Scan for the cell matching the given text and deliver its [x, y] coordinate at center. 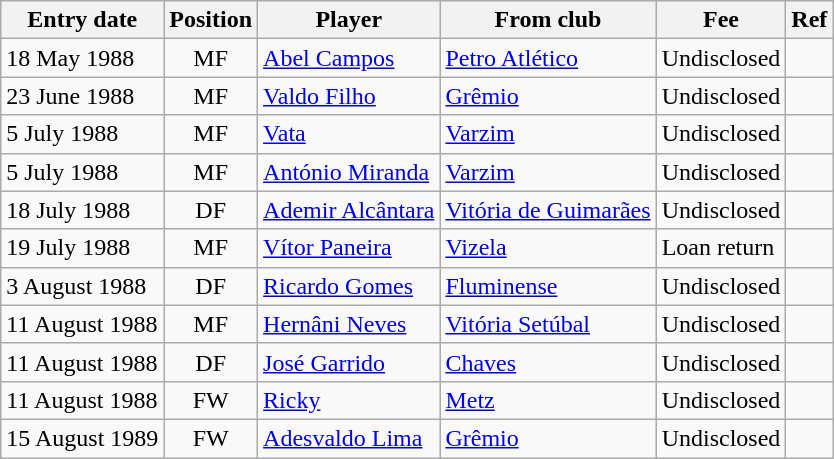
Entry date [82, 20]
19 July 1988 [82, 248]
From club [548, 20]
Chaves [548, 362]
Vizela [548, 248]
António Miranda [349, 172]
Hernâni Neves [349, 324]
Valdo Filho [349, 96]
Fluminense [548, 286]
José Garrido [349, 362]
Player [349, 20]
Abel Campos [349, 58]
Position [211, 20]
23 June 1988 [82, 96]
Vitória Setúbal [548, 324]
Vata [349, 134]
18 May 1988 [82, 58]
Loan return [721, 248]
Ricky [349, 400]
3 August 1988 [82, 286]
Petro Atlético [548, 58]
Vitória de Guimarães [548, 210]
Ademir Alcântara [349, 210]
Fee [721, 20]
Metz [548, 400]
Vítor Paneira [349, 248]
Adesvaldo Lima [349, 438]
15 August 1989 [82, 438]
Ricardo Gomes [349, 286]
Ref [810, 20]
18 July 1988 [82, 210]
